Locate the cell with the specified text and output its (X, Y) center coordinate. 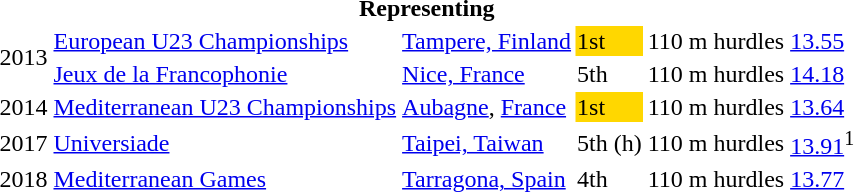
European U23 Championships (225, 41)
Mediterranean U23 Championships (225, 107)
Jeux de la Francophonie (225, 74)
5th (610, 74)
Nice, France (487, 74)
Taipei, Taiwan (487, 143)
5th (h) (610, 143)
Aubagne, France (487, 107)
Tampere, Finland (487, 41)
Universiade (225, 143)
